Detect which cell encompasses the target text, then output its [x, y] center coordinate. 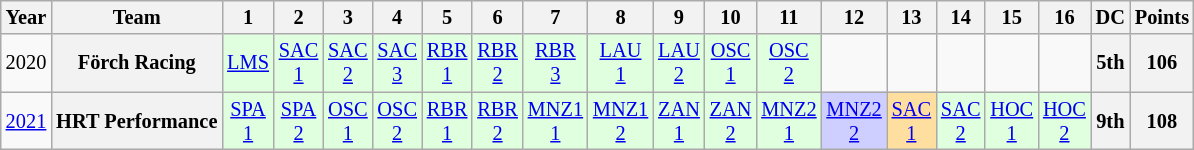
13 [912, 17]
2020 [26, 63]
11 [788, 17]
3 [348, 17]
14 [960, 17]
15 [1012, 17]
4 [398, 17]
106 [1162, 63]
MNZ12 [620, 121]
Team [136, 17]
6 [497, 17]
SPA2 [298, 121]
9th [1110, 121]
MNZ11 [556, 121]
MNZ21 [788, 121]
8 [620, 17]
HOC1 [1012, 121]
7 [556, 17]
2 [298, 17]
2021 [26, 121]
HRT Performance [136, 121]
LAU1 [620, 63]
RBR3 [556, 63]
ZAN2 [731, 121]
SAC3 [398, 63]
5 [447, 17]
12 [854, 17]
LMS [248, 63]
9 [679, 17]
5th [1110, 63]
LAU2 [679, 63]
Förch Racing [136, 63]
1 [248, 17]
DC [1110, 17]
108 [1162, 121]
Points [1162, 17]
MNZ22 [854, 121]
10 [731, 17]
16 [1064, 17]
ZAN1 [679, 121]
HOC2 [1064, 121]
Year [26, 17]
SPA1 [248, 121]
